Scan for the cell matching the given text and deliver its [x, y] coordinate at center. 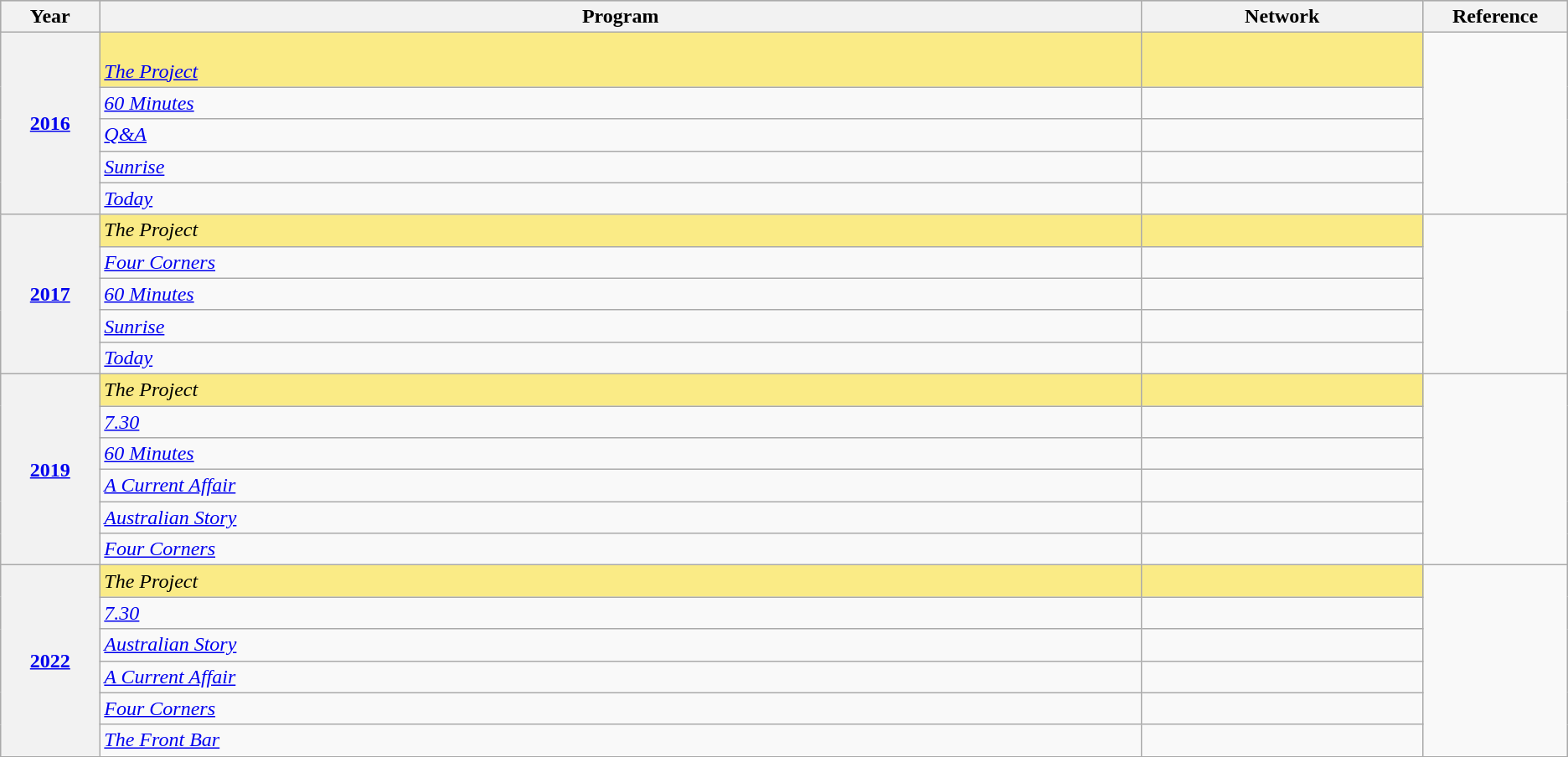
2016 [50, 124]
2022 [50, 661]
2019 [50, 469]
Q&A [621, 135]
Year [50, 17]
Program [621, 17]
Reference [1495, 17]
Network [1282, 17]
The Front Bar [621, 740]
2017 [50, 294]
